For the text-containing cell, return its midpoint in (X, Y) coordinate format. 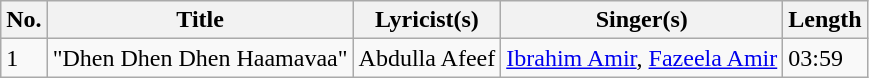
Ibrahim Amir, Fazeela Amir (642, 58)
03:59 (825, 58)
Singer(s) (642, 20)
No. (24, 20)
Lyricist(s) (427, 20)
Length (825, 20)
Title (200, 20)
1 (24, 58)
Abdulla Afeef (427, 58)
"Dhen Dhen Dhen Haamavaa" (200, 58)
